Determine the [x, y] coordinate at the center of the cell enclosing the given text.  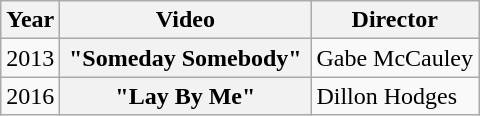
Dillon Hodges [395, 96]
Director [395, 20]
Year [30, 20]
Gabe McCauley [395, 58]
2013 [30, 58]
2016 [30, 96]
"Someday Somebody" [186, 58]
"Lay By Me" [186, 96]
Video [186, 20]
